From the cell containing the given text, extract its center point as [X, Y] coordinate. 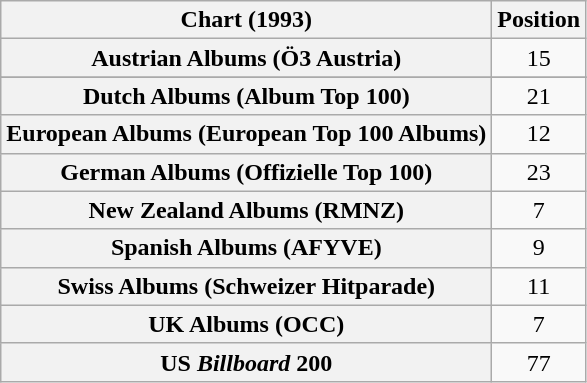
Position [539, 20]
US Billboard 200 [246, 362]
Chart (1993) [246, 20]
77 [539, 362]
Dutch Albums (Album Top 100) [246, 96]
UK Albums (OCC) [246, 324]
New Zealand Albums (RMNZ) [246, 210]
9 [539, 248]
21 [539, 96]
Austrian Albums (Ö3 Austria) [246, 58]
Spanish Albums (AFYVE) [246, 248]
Swiss Albums (Schweizer Hitparade) [246, 286]
12 [539, 134]
German Albums (Offizielle Top 100) [246, 172]
11 [539, 286]
15 [539, 58]
23 [539, 172]
European Albums (European Top 100 Albums) [246, 134]
